Scan for the cell matching the given text and deliver its [x, y] coordinate at center. 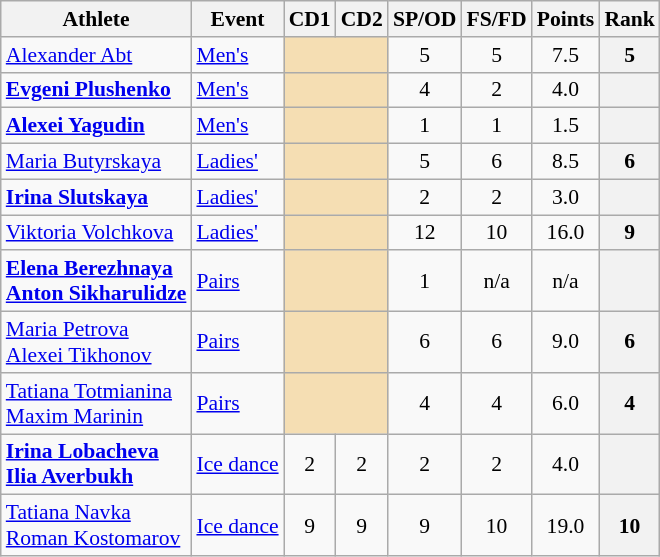
Rank [630, 19]
Evgeni Plushenko [96, 90]
Athlete [96, 19]
Elena BerezhnayaAnton Sikharulidze [96, 282]
19.0 [566, 526]
Maria PetrovaAlexei Tikhonov [96, 342]
12 [425, 233]
9.0 [566, 342]
Alexander Abt [96, 55]
CD2 [362, 19]
Tatiana NavkaRoman Kostomarov [96, 526]
SP/OD [425, 19]
Alexei Yagudin [96, 126]
1.5 [566, 126]
Event [237, 19]
Irina LobachevaIlia Averbukh [96, 464]
6.0 [566, 404]
8.5 [566, 162]
3.0 [566, 197]
Irina Slutskaya [96, 197]
16.0 [566, 233]
7.5 [566, 55]
Maria Butyrskaya [96, 162]
CD1 [310, 19]
Viktoria Volchkova [96, 233]
Points [566, 19]
FS/FD [497, 19]
Tatiana TotmianinaMaxim Marinin [96, 404]
